Return the (X, Y) coordinate for the center point of the cell that contains the specified text.  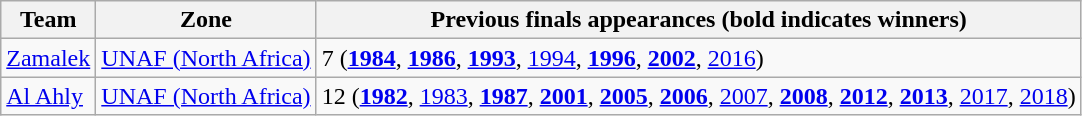
Previous finals appearances (bold indicates winners) (698, 20)
Zamalek (48, 58)
Al Ahly (48, 96)
7 (1984, 1986, 1993, 1994, 1996, 2002, 2016) (698, 58)
Zone (206, 20)
Team (48, 20)
12 (1982, 1983, 1987, 2001, 2005, 2006, 2007, 2008, 2012, 2013, 2017, 2018) (698, 96)
